Scan for the cell matching the given text and deliver its [x, y] coordinate at center. 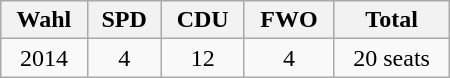
Wahl [44, 20]
12 [202, 58]
CDU [202, 20]
SPD [124, 20]
FWO [289, 20]
20 seats [392, 58]
Total [392, 20]
2014 [44, 58]
